Return the [X, Y] coordinate for the center point of the cell that contains the specified text.  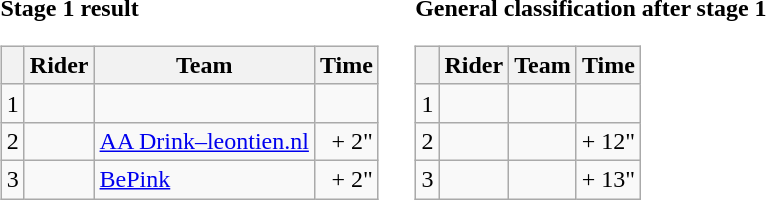
BePink [204, 179]
+ 13" [608, 179]
AA Drink–leontien.nl [204, 141]
+ 12" [608, 141]
